Output the [x, y] coordinate of the center of the cell containing the given text.  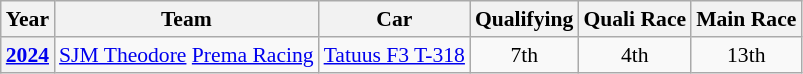
2024 [28, 55]
4th [634, 55]
13th [746, 55]
Team [186, 19]
SJM Theodore Prema Racing [186, 55]
Main Race [746, 19]
Car [394, 19]
Qualifying [524, 19]
Tatuus F3 T-318 [394, 55]
Quali Race [634, 19]
7th [524, 55]
Year [28, 19]
